Locate the cell with the specified text and output its [X, Y] center coordinate. 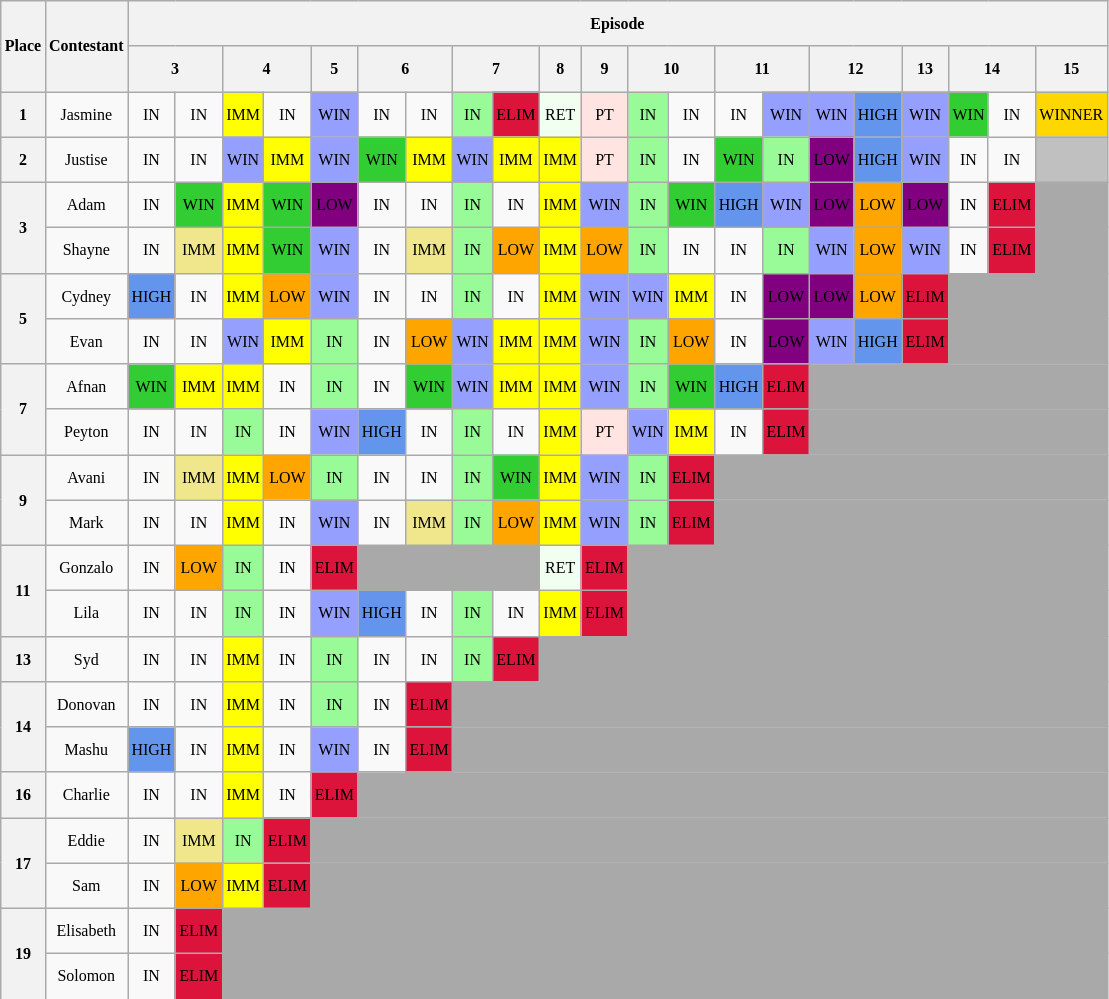
Mashu [86, 748]
16 [23, 794]
Sam [86, 886]
Shayne [86, 250]
Adam [86, 204]
Gonzalo [86, 568]
WINNER [1071, 114]
Cydney [86, 296]
Charlie [86, 794]
19 [23, 954]
Place [23, 46]
Avani [86, 476]
10 [672, 68]
Contestant [86, 46]
17 [23, 862]
Lila [86, 612]
1 [23, 114]
Justise [86, 160]
6 [406, 68]
Syd [86, 658]
Mark [86, 522]
Eddie [86, 840]
Solomon [86, 976]
4 [266, 68]
15 [1071, 68]
Jasmine [86, 114]
2 [23, 160]
Elisabeth [86, 930]
Episode [618, 22]
8 [560, 68]
Evan [86, 340]
Afnan [86, 386]
Peyton [86, 432]
Donovan [86, 704]
12 [856, 68]
